Pinpoint the cell where the given text exists, returning its (x, y) midpoint coordinate. 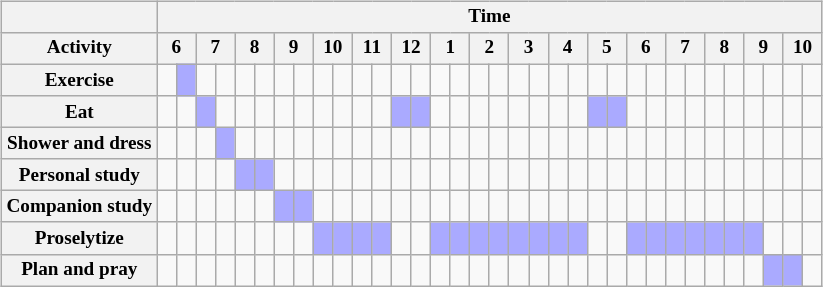
3 (528, 49)
Companion study (80, 207)
1 (450, 49)
Personal study (80, 175)
12 (412, 49)
Proselytize (80, 238)
4 (568, 49)
Exercise (80, 80)
Time (490, 17)
Shower and dress (80, 144)
5 (606, 49)
Plan and pray (80, 270)
2 (490, 49)
Eat (80, 112)
11 (372, 49)
Activity (80, 49)
